Provide the [x, y] coordinate of the cell's center where the given text is located.  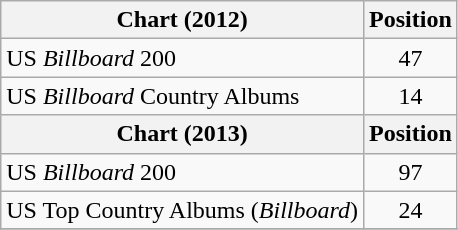
US Billboard Country Albums [182, 96]
Chart (2013) [182, 134]
97 [411, 172]
14 [411, 96]
24 [411, 210]
47 [411, 58]
Chart (2012) [182, 20]
US Top Country Albums (Billboard) [182, 210]
